Return [X, Y] of the center of cell containing provided text 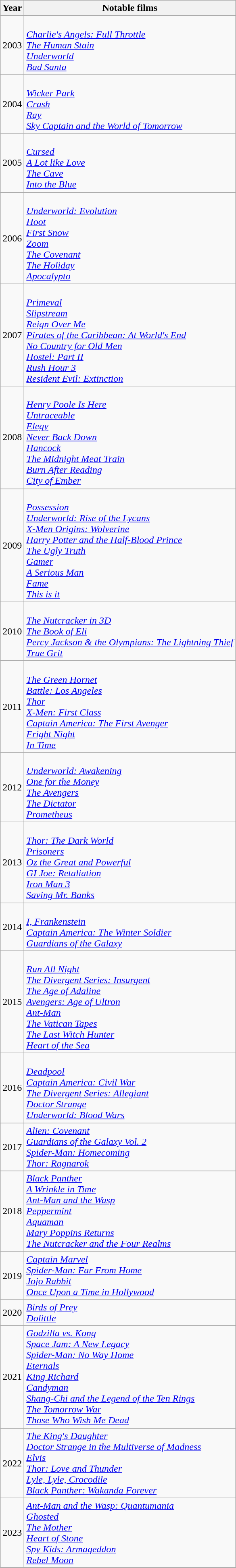
2018 [12, 1211]
2007 [12, 335]
The Nutcracker in 3DThe Book of EliPercy Jackson & the Olympians: The Lightning ThiefTrue Grit [130, 631]
Underworld: Awakening One for the MoneyThe AvengersThe Dictator Prometheus [130, 787]
2013 [12, 862]
Thor: The Dark WorldPrisonersOz the Great and PowerfulGI Joe: RetaliationIron Man 3Saving Mr. Banks [130, 862]
2006 [12, 238]
Black PantherA Wrinkle in TimeAnt-Man and the WaspPeppermintAquamanMary Poppins ReturnsThe Nutcracker and the Four Realms [130, 1211]
2009 [12, 545]
2005 [12, 163]
Underworld: EvolutionHootFirst SnowZoomThe CovenantThe HolidayApocalypto [130, 238]
PrimevalSlipstreamReign Over MePirates of the Caribbean: At World's EndNo Country for Old MenHostel: Part IIRush Hour 3Resident Evil: Extinction [130, 335]
CursedA Lot like LoveThe CaveInto the Blue [130, 163]
Birds of PreyDolittle [130, 1312]
Alien: CovenantGuardians of the Galaxy Vol. 2Spider-Man: HomecomingThor: Ragnarok [130, 1147]
Captain Marvel Spider-Man: Far From HomeJojo RabbitOnce Upon a Time in Hollywood [130, 1275]
Charlie's Angels: Full ThrottleThe Human StainUnderworldBad Santa [130, 45]
Ant-Man and the Wasp: QuantumaniaGhostedThe MotherHeart of StoneSpy Kids: ArmageddonRebel Moon [130, 1533]
The King's DaughterDoctor Strange in the Multiverse of MadnessElvisThor: Love and ThunderLyle, Lyle, CrocodileBlack Panther: Wakanda Forever [130, 1463]
Henry Poole Is HereUntraceableElegyNever Back DownHancockThe Midnight Meat TrainBurn After ReadingCity of Ember [130, 437]
2022 [12, 1463]
2003 [12, 45]
2015 [12, 1002]
2021 [12, 1377]
The Green HornetBattle: Los AngelesThorX-Men: First ClassCaptain America: The First AvengerFright NightIn Time [130, 706]
Year [12, 8]
2008 [12, 437]
2011 [12, 706]
2019 [12, 1275]
2004 [12, 104]
I, FrankensteinCaptain America: The Winter SoldierGuardians of the Galaxy [130, 927]
Run All NightThe Divergent Series: InsurgentThe Age of AdalineAvengers: Age of UltronAnt-ManThe Vatican TapesThe Last Witch HunterHeart of the Sea [130, 1002]
DeadpoolCaptain America: Civil WarThe Divergent Series: AllegiantDoctor StrangeUnderworld: Blood Wars [130, 1088]
Wicker ParkCrashRaySky Captain and the World of Tomorrow [130, 104]
2012 [12, 787]
Notable films [130, 8]
2023 [12, 1533]
2017 [12, 1147]
2010 [12, 631]
2016 [12, 1088]
2014 [12, 927]
Possession Underworld: Rise of the LycansX-Men Origins: WolverineHarry Potter and the Half-Blood PrinceThe Ugly TruthGamerA Serious ManFameThis is it [130, 545]
2020 [12, 1312]
